For the text-containing cell, return its midpoint in (x, y) coordinate format. 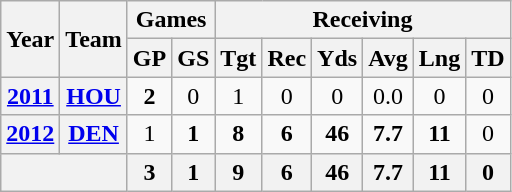
9 (238, 172)
Lng (439, 58)
3 (149, 172)
TD (488, 58)
Team (94, 39)
Avg (388, 58)
2011 (30, 96)
2 (149, 96)
GS (194, 58)
Receiving (362, 20)
0.0 (388, 96)
2012 (30, 134)
Games (170, 20)
8 (238, 134)
HOU (94, 96)
Year (30, 39)
DEN (94, 134)
GP (149, 58)
Rec (287, 58)
Tgt (238, 58)
Yds (338, 58)
